Output the (x, y) coordinate of the center of the cell containing the given text.  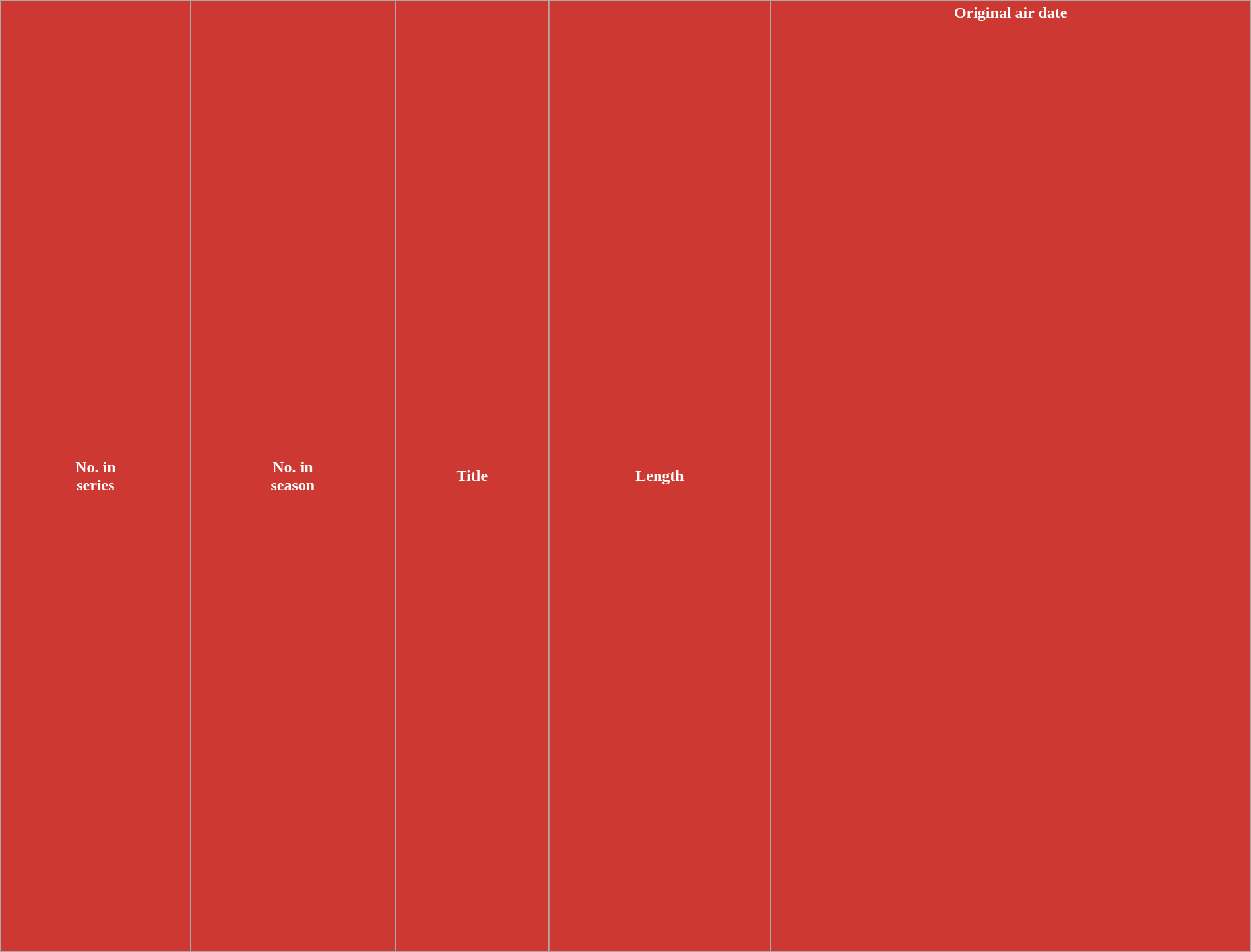
Length (660, 476)
Original air date (1011, 476)
No. inseries (96, 476)
No. inseason (293, 476)
Title (472, 476)
